Extract the (X, Y) coordinate from the center of the cell holding the provided text.  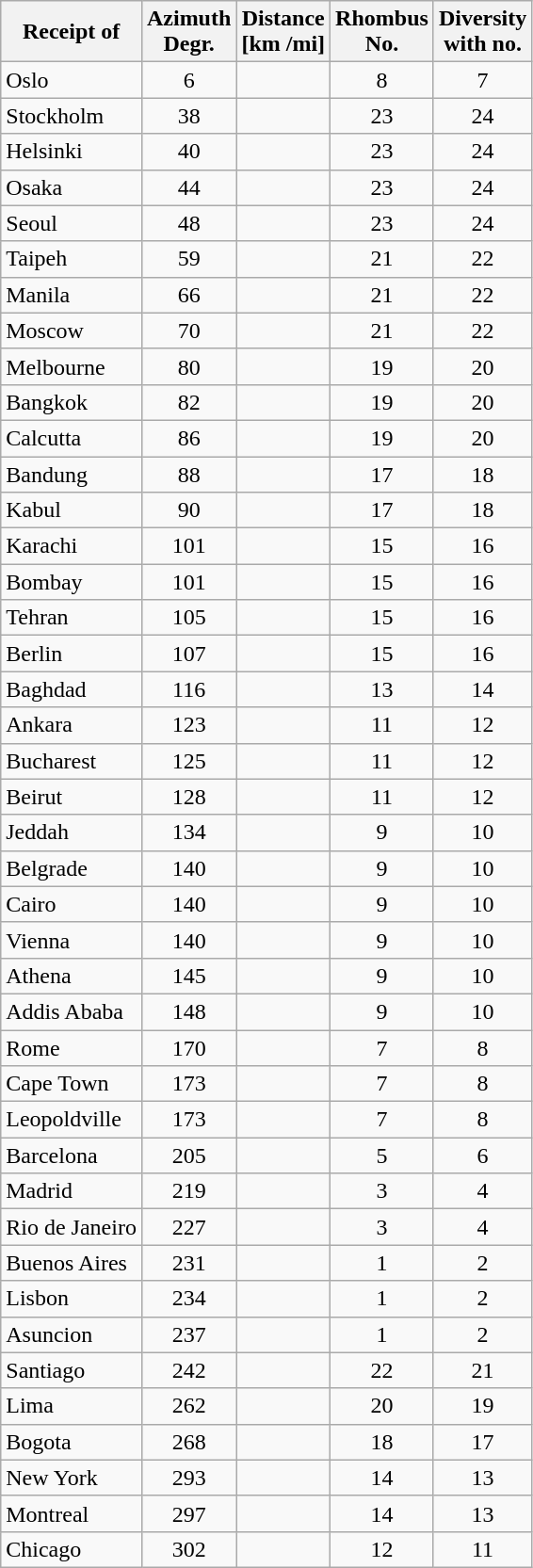
Cairo (72, 904)
105 (188, 618)
80 (188, 366)
Azimuth Degr. (188, 32)
297 (188, 1513)
Helsinki (72, 152)
5 (382, 1156)
231 (188, 1263)
Leopoldville (72, 1120)
Rio de Janeiro (72, 1227)
170 (188, 1048)
Rome (72, 1048)
Calcutta (72, 438)
70 (188, 331)
Baghdad (72, 689)
Lima (72, 1406)
59 (188, 259)
66 (188, 295)
Madrid (72, 1191)
Barcelona (72, 1156)
125 (188, 761)
Ankara (72, 725)
Montreal (72, 1513)
Addis Ababa (72, 1011)
Distance[km /mi] (283, 32)
148 (188, 1011)
New York (72, 1478)
123 (188, 725)
293 (188, 1478)
86 (188, 438)
90 (188, 510)
Melbourne (72, 366)
82 (188, 402)
Bangkok (72, 402)
134 (188, 832)
Berlin (72, 654)
302 (188, 1549)
234 (188, 1299)
Chicago (72, 1549)
107 (188, 654)
Beirut (72, 797)
Bombay (72, 582)
Bogota (72, 1442)
Vienna (72, 940)
Tehran (72, 618)
Santiago (72, 1370)
227 (188, 1227)
Stockholm (72, 116)
128 (188, 797)
219 (188, 1191)
Bandung (72, 474)
Asuncion (72, 1334)
Diversitywith no. (482, 32)
Belgrade (72, 868)
Receipt of (72, 32)
Bucharest (72, 761)
Seoul (72, 223)
48 (188, 223)
88 (188, 474)
Moscow (72, 331)
205 (188, 1156)
145 (188, 976)
44 (188, 187)
262 (188, 1406)
Cape Town (72, 1084)
Buenos Aires (72, 1263)
Oslo (72, 80)
Karachi (72, 546)
242 (188, 1370)
Athena (72, 976)
Osaka (72, 187)
38 (188, 116)
Rhombus No. (382, 32)
237 (188, 1334)
Lisbon (72, 1299)
116 (188, 689)
Kabul (72, 510)
Jeddah (72, 832)
Taipeh (72, 259)
268 (188, 1442)
40 (188, 152)
Manila (72, 295)
